For the text-containing cell, return its midpoint in [X, Y] coordinate format. 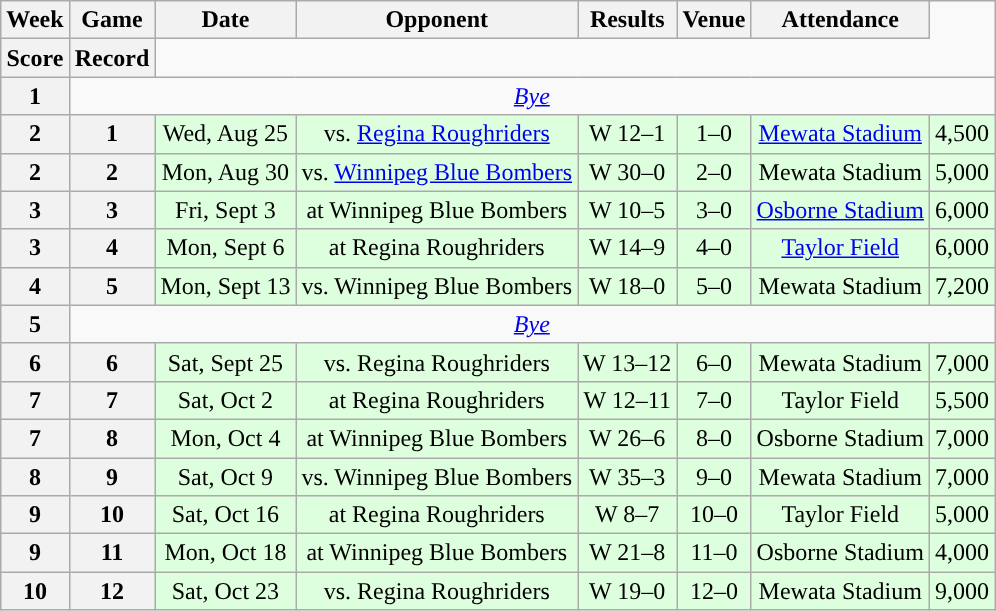
11 [112, 553]
Sat, Sept 25 [226, 362]
Mon, Sept 13 [226, 286]
Results [628, 20]
W 12–11 [628, 400]
Sat, Oct 2 [226, 400]
W 10–5 [628, 210]
12 [112, 591]
Wed, Aug 25 [226, 134]
4,500 [962, 134]
Opponent [437, 20]
6–0 [714, 362]
8–0 [714, 438]
Mon, Aug 30 [226, 172]
9,000 [962, 591]
Record [112, 58]
12–0 [714, 591]
W 30–0 [628, 172]
W 21–8 [628, 553]
2–0 [714, 172]
W 13–12 [628, 362]
Sat, Oct 9 [226, 477]
Mon, Oct 4 [226, 438]
4–0 [714, 248]
W 18–0 [628, 286]
7–0 [714, 400]
W 14–9 [628, 248]
4,000 [962, 553]
W 19–0 [628, 591]
Mon, Sept 6 [226, 248]
W 26–6 [628, 438]
Game [112, 20]
Venue [714, 20]
Date [226, 20]
11–0 [714, 553]
W 8–7 [628, 515]
1–0 [714, 134]
3–0 [714, 210]
Sat, Oct 23 [226, 591]
9–0 [714, 477]
5–0 [714, 286]
Attendance [840, 20]
10–0 [714, 515]
7,200 [962, 286]
W 35–3 [628, 477]
Sat, Oct 16 [226, 515]
Fri, Sept 3 [226, 210]
W 12–1 [628, 134]
5,500 [962, 400]
Mon, Oct 18 [226, 553]
Score [35, 58]
Week [35, 20]
